Identify which cell holds the provided text, then report its (x, y) central coordinate. 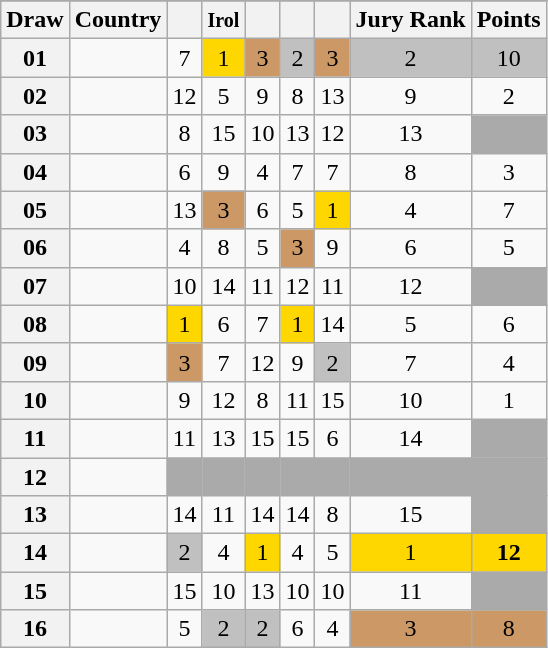
02 (35, 96)
03 (35, 134)
09 (35, 362)
16 (35, 629)
06 (35, 248)
07 (35, 286)
Points (508, 20)
Jury Rank (410, 20)
Irol (224, 20)
Country (118, 20)
08 (35, 324)
05 (35, 210)
01 (35, 58)
04 (35, 172)
Draw (35, 20)
